Pinpoint the cell where the given text exists, returning its (x, y) midpoint coordinate. 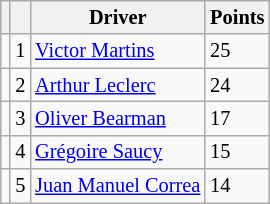
Grégoire Saucy (118, 152)
24 (237, 85)
1 (20, 51)
4 (20, 152)
Juan Manuel Correa (118, 186)
5 (20, 186)
Oliver Bearman (118, 118)
15 (237, 152)
2 (20, 85)
Points (237, 17)
14 (237, 186)
Victor Martins (118, 51)
Driver (118, 17)
3 (20, 118)
25 (237, 51)
17 (237, 118)
Arthur Leclerc (118, 85)
